Determine the (X, Y) coordinate at the center of the cell enclosing the given text.  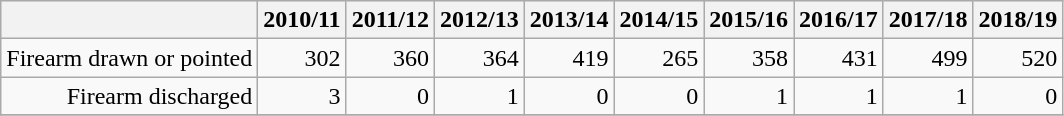
364 (480, 58)
Firearm discharged (130, 96)
520 (1018, 58)
2018/19 (1018, 20)
2013/14 (569, 20)
302 (302, 58)
2011/12 (390, 20)
419 (569, 58)
358 (749, 58)
2012/13 (480, 20)
431 (839, 58)
Firearm drawn or pointed (130, 58)
360 (390, 58)
3 (302, 96)
265 (659, 58)
2016/17 (839, 20)
499 (928, 58)
2010/11 (302, 20)
2017/18 (928, 20)
2014/15 (659, 20)
2015/16 (749, 20)
